Scan for the cell matching the given text and deliver its (X, Y) coordinate at center. 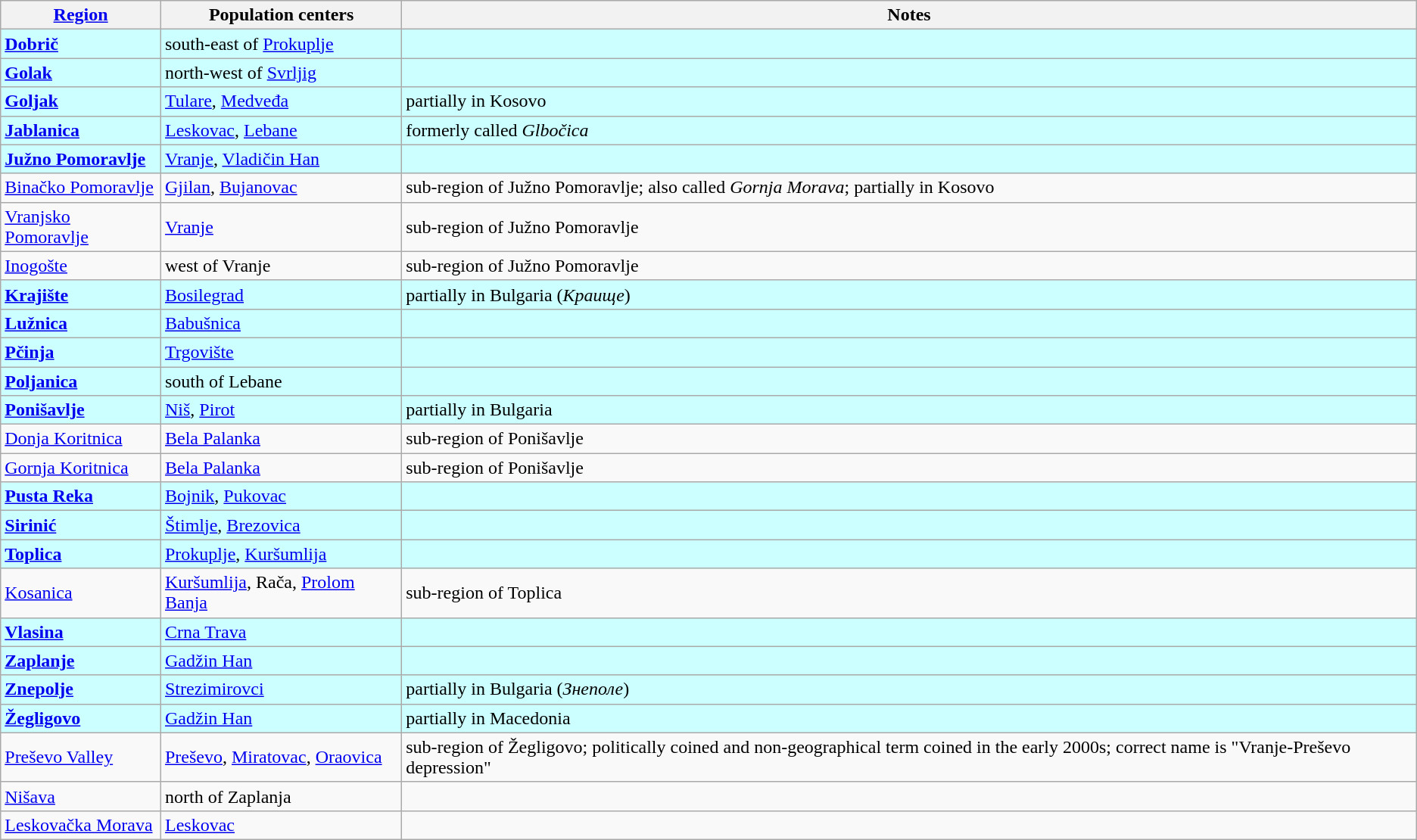
Pčinja (81, 352)
west of Vranje (281, 266)
north-west of Svrljig (281, 73)
south-east of Prokuplje (281, 44)
Trgovište (281, 352)
Južno Pomoravlje (81, 159)
Gornja Koritnica (81, 468)
Prokuplje, Kuršumlija (281, 554)
Toplica (81, 554)
Bojnik, Pukovac (281, 496)
Inogošte (81, 266)
Vranjsko Pomoravlje (81, 227)
Zaplanje (81, 661)
Leskovačka Morava (81, 825)
Strezimirovci (281, 689)
Golak (81, 73)
Ponišavlje (81, 410)
sub-region of Toplica (910, 593)
sub-region of Južno Pomoravlje; also called Gornja Morava; partially in Kosovo (910, 188)
Vranje, Vladičin Han (281, 159)
Dobrič (81, 44)
Nišava (81, 796)
Population centers (281, 15)
Bosilegrad (281, 294)
Babušnica (281, 323)
Tulare, Medveđa (281, 101)
Notes (910, 15)
Žegligovo (81, 718)
south of Lebane (281, 381)
Crna Trava (281, 632)
Lužnica (81, 323)
Gjilan, Bujanovac (281, 188)
Goljak (81, 101)
Leskovac, Lebane (281, 130)
Binačko Pomoravlje (81, 188)
Štimlje, Brezovica (281, 525)
Niš, Pirot (281, 410)
Krajište (81, 294)
Kuršumlija, Rača, Prolom Banja (281, 593)
Pusta Reka (81, 496)
formerly called Glbočica (910, 130)
Preševo Valley (81, 757)
partially in Kosovo (910, 101)
sub-region of Žegligovo; politically coined and non-geographical term coined in the early 2000s; correct name is "Vranje-Preševo depression" (910, 757)
Poljanica (81, 381)
Region (81, 15)
partially in Bulgaria (910, 410)
Sirinić (81, 525)
Leskovac (281, 825)
Vranje (281, 227)
Donja Koritnica (81, 439)
partially in Bulgaria (Краище) (910, 294)
Vlasina (81, 632)
Znepolje (81, 689)
partially in Bulgaria (Знеполе) (910, 689)
Jablanica (81, 130)
Preševo, Miratovac, Oraovica (281, 757)
north of Zaplanja (281, 796)
Kosanica (81, 593)
partially in Macedonia (910, 718)
